Pinpoint the cell where the given text exists, returning its [X, Y] midpoint coordinate. 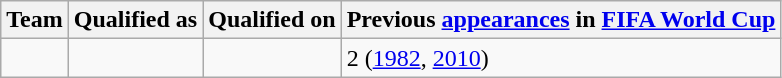
2 (1982, 2010) [561, 58]
Qualified on [272, 20]
Qualified as [135, 20]
Team [35, 20]
Previous appearances in FIFA World Cup [561, 20]
